From the cell containing the given text, extract its center point as (X, Y) coordinate. 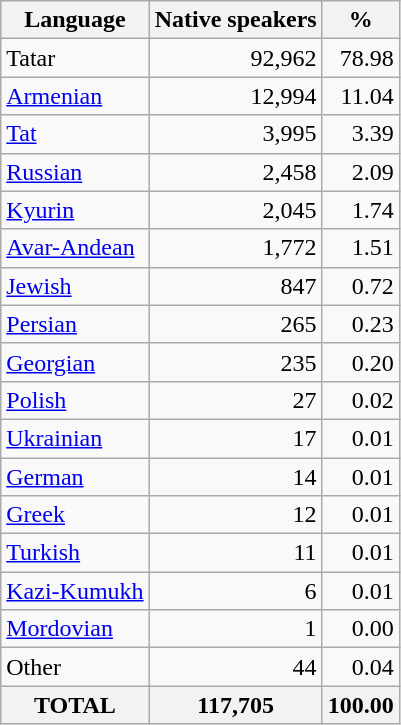
1,772 (236, 248)
Polish (75, 400)
Jewish (75, 286)
0.00 (360, 629)
14 (236, 477)
1.51 (360, 248)
Ukrainian (75, 438)
92,962 (236, 58)
Tatar (75, 58)
Native speakers (236, 20)
11 (236, 553)
27 (236, 400)
847 (236, 286)
2.09 (360, 172)
0.02 (360, 400)
12,994 (236, 96)
3,995 (236, 134)
Tat (75, 134)
Russian (75, 172)
Kyurin (75, 210)
17 (236, 438)
2,458 (236, 172)
% (360, 20)
TOTAL (75, 705)
Persian (75, 324)
12 (236, 515)
Turkish (75, 553)
Greek (75, 515)
265 (236, 324)
100.00 (360, 705)
Georgian (75, 362)
2,045 (236, 210)
0.20 (360, 362)
44 (236, 667)
0.23 (360, 324)
Language (75, 20)
11.04 (360, 96)
1.74 (360, 210)
117,705 (236, 705)
Mordovian (75, 629)
Avar-Andean (75, 248)
78.98 (360, 58)
Armenian (75, 96)
Kazi-Kumukh (75, 591)
German (75, 477)
3.39 (360, 134)
0.72 (360, 286)
0.04 (360, 667)
6 (236, 591)
Other (75, 667)
235 (236, 362)
1 (236, 629)
